Pinpoint the cell where the given text exists, returning its [X, Y] midpoint coordinate. 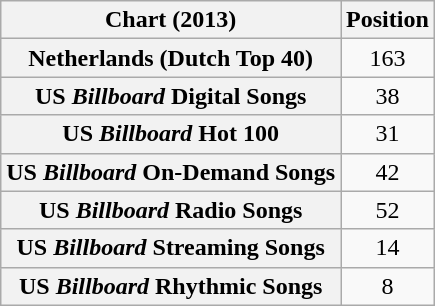
Chart (2013) [171, 20]
US Billboard Hot 100 [171, 134]
163 [388, 58]
42 [388, 172]
8 [388, 286]
US Billboard Rhythmic Songs [171, 286]
US Billboard Digital Songs [171, 96]
14 [388, 248]
31 [388, 134]
Position [388, 20]
US Billboard Radio Songs [171, 210]
US Billboard Streaming Songs [171, 248]
US Billboard On-Demand Songs [171, 172]
52 [388, 210]
Netherlands (Dutch Top 40) [171, 58]
38 [388, 96]
